Pinpoint the cell where the given text exists, returning its (x, y) midpoint coordinate. 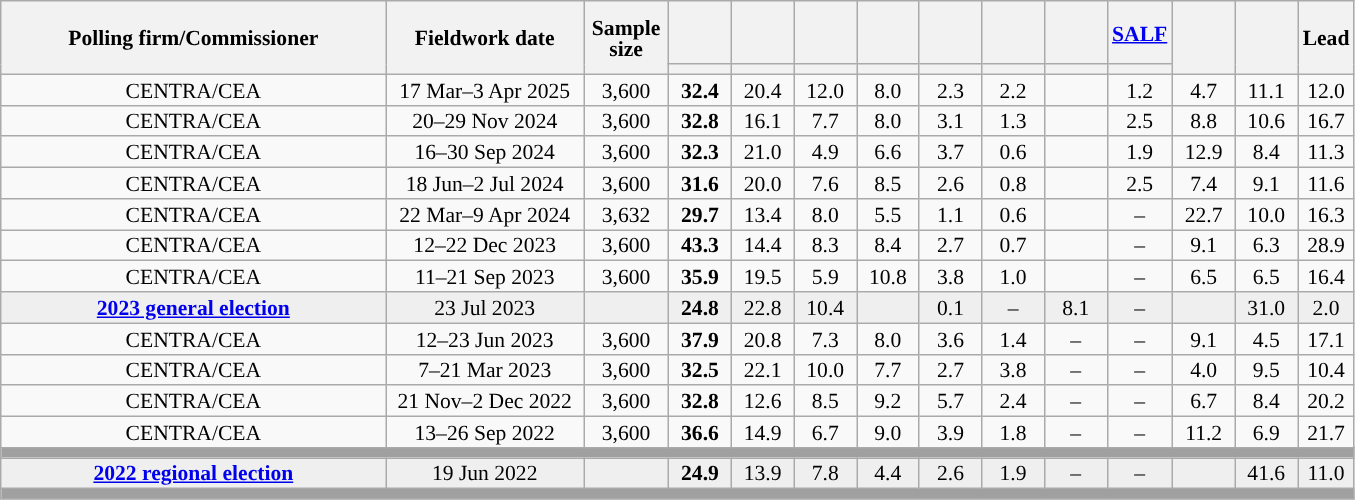
17 Mar–3 Apr 2025 (485, 90)
31.6 (700, 184)
36.6 (700, 432)
13.9 (762, 474)
12–23 Jun 2023 (485, 338)
22.8 (762, 308)
24.9 (700, 474)
11–21 Sep 2023 (485, 276)
14.9 (762, 432)
1.4 (1014, 338)
20.0 (762, 184)
28.9 (1326, 246)
20–29 Nov 2024 (485, 120)
4.5 (1266, 338)
20.2 (1326, 402)
12.6 (762, 402)
14.4 (762, 246)
31.0 (1266, 308)
21.0 (762, 152)
32.4 (700, 90)
7.3 (826, 338)
SALF (1140, 32)
2023 general election (194, 308)
19.5 (762, 276)
1.8 (1014, 432)
4.9 (826, 152)
2.0 (1326, 308)
10.6 (1266, 120)
2022 regional election (194, 474)
1.1 (950, 214)
41.6 (1266, 474)
Sample size (626, 38)
24.8 (700, 308)
3.9 (950, 432)
6.3 (1266, 246)
5.7 (950, 402)
9.5 (1266, 370)
0.7 (1014, 246)
Polling firm/Commissioner (194, 38)
21.7 (1326, 432)
11.6 (1326, 184)
11.3 (1326, 152)
0.8 (1014, 184)
3,632 (626, 214)
21 Nov–2 Dec 2022 (485, 402)
23 Jul 2023 (485, 308)
11.0 (1326, 474)
16.1 (762, 120)
11.1 (1266, 90)
16.7 (1326, 120)
12.9 (1204, 152)
19 Jun 2022 (485, 474)
32.3 (700, 152)
12–22 Dec 2023 (485, 246)
7.4 (1204, 184)
4.0 (1204, 370)
16.3 (1326, 214)
5.5 (888, 214)
7–21 Mar 2023 (485, 370)
35.9 (700, 276)
16.4 (1326, 276)
4.4 (888, 474)
1.3 (1014, 120)
3.7 (950, 152)
4.7 (1204, 90)
8.3 (826, 246)
9.2 (888, 402)
43.3 (700, 246)
13–26 Sep 2022 (485, 432)
6.6 (888, 152)
16–30 Sep 2024 (485, 152)
37.9 (700, 338)
18 Jun–2 Jul 2024 (485, 184)
22.1 (762, 370)
11.2 (1204, 432)
22.7 (1204, 214)
Lead (1326, 38)
22 Mar–9 Apr 2024 (485, 214)
3.6 (950, 338)
2.3 (950, 90)
0.1 (950, 308)
32.5 (700, 370)
3.1 (950, 120)
29.7 (700, 214)
7.6 (826, 184)
20.8 (762, 338)
7.8 (826, 474)
5.9 (826, 276)
8.8 (1204, 120)
Fieldwork date (485, 38)
8.1 (1076, 308)
2.4 (1014, 402)
10.8 (888, 276)
1.0 (1014, 276)
13.4 (762, 214)
9.0 (888, 432)
2.2 (1014, 90)
1.2 (1140, 90)
17.1 (1326, 338)
20.4 (762, 90)
6.9 (1266, 432)
